Find where the given text appears and provide that cell's center as [X, Y] coordinate. 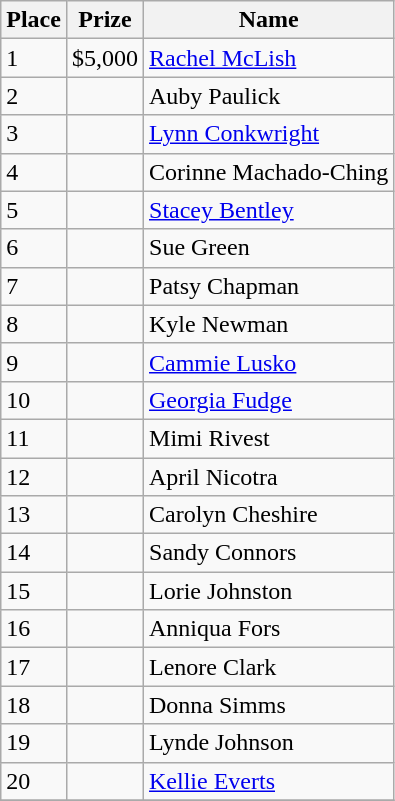
17 [34, 667]
Donna Simms [269, 705]
Name [269, 20]
15 [34, 591]
Anniqua Fors [269, 629]
Prize [104, 20]
Auby Paulick [269, 96]
Kyle Newman [269, 324]
Rachel McLish [269, 58]
Georgia Fudge [269, 400]
Lorie Johnston [269, 591]
7 [34, 286]
20 [34, 781]
9 [34, 362]
10 [34, 400]
Carolyn Cheshire [269, 515]
3 [34, 134]
$5,000 [104, 58]
Lenore Clark [269, 667]
18 [34, 705]
Lynde Johnson [269, 743]
Mimi Rivest [269, 438]
Kellie Everts [269, 781]
2 [34, 96]
Sue Green [269, 248]
16 [34, 629]
Patsy Chapman [269, 286]
Sandy Connors [269, 553]
6 [34, 248]
14 [34, 553]
4 [34, 172]
5 [34, 210]
Stacey Bentley [269, 210]
8 [34, 324]
April Nicotra [269, 477]
12 [34, 477]
Place [34, 20]
13 [34, 515]
Lynn Conkwright [269, 134]
1 [34, 58]
19 [34, 743]
11 [34, 438]
Corinne Machado-Ching [269, 172]
Cammie Lusko [269, 362]
